From the cell containing the given text, extract its center point as [X, Y] coordinate. 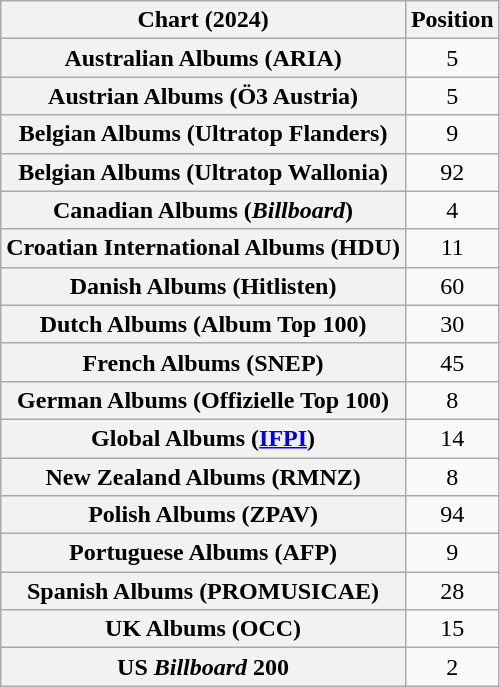
92 [452, 172]
4 [452, 210]
Canadian Albums (Billboard) [204, 210]
Spanish Albums (PROMUSICAE) [204, 591]
Croatian International Albums (HDU) [204, 248]
Belgian Albums (Ultratop Flanders) [204, 134]
Global Albums (IFPI) [204, 438]
Chart (2024) [204, 20]
94 [452, 515]
Australian Albums (ARIA) [204, 58]
UK Albums (OCC) [204, 629]
2 [452, 667]
14 [452, 438]
15 [452, 629]
Position [452, 20]
28 [452, 591]
German Albums (Offizielle Top 100) [204, 400]
New Zealand Albums (RMNZ) [204, 477]
Belgian Albums (Ultratop Wallonia) [204, 172]
30 [452, 324]
French Albums (SNEP) [204, 362]
11 [452, 248]
45 [452, 362]
Dutch Albums (Album Top 100) [204, 324]
Austrian Albums (Ö3 Austria) [204, 96]
Danish Albums (Hitlisten) [204, 286]
Portuguese Albums (AFP) [204, 553]
60 [452, 286]
Polish Albums (ZPAV) [204, 515]
US Billboard 200 [204, 667]
